Extract the [X, Y] coordinate from the center of the cell holding the provided text.  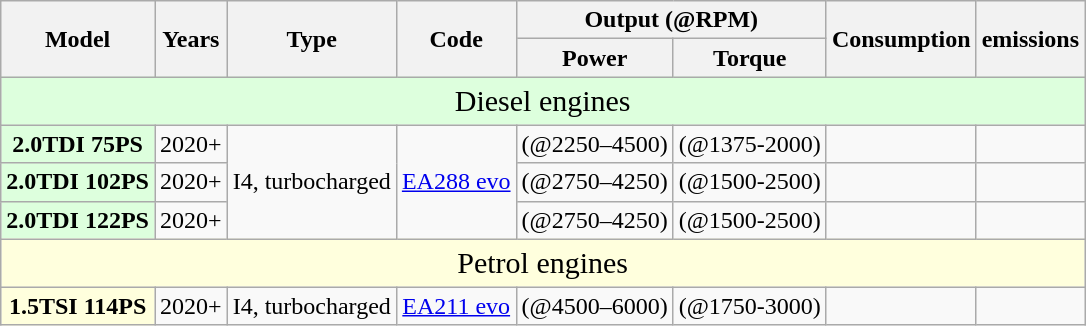
2.0TDI 102PS [78, 182]
Diesel engines [543, 101]
1.5TSI 114PS [78, 306]
Type [312, 39]
2.0TDI 122PS [78, 220]
(@2250–4500) [594, 144]
Torque [750, 58]
Code [456, 39]
Model [78, 39]
(@1375-2000) [750, 144]
EA211 evo [456, 306]
Output (@RPM) [671, 20]
emissions [1030, 39]
Petrol engines [543, 263]
EA288 evo [456, 182]
2.0TDI 75PS [78, 144]
Years [190, 39]
(@1750-3000) [750, 306]
Consumption [901, 39]
Power [594, 58]
(@4500–6000) [594, 306]
